From the cell containing the given text, extract its center point as (X, Y) coordinate. 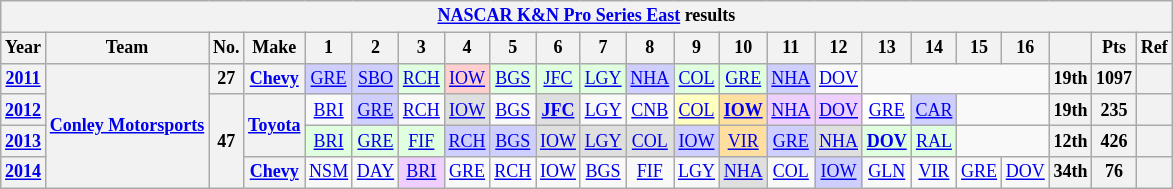
4 (467, 48)
CNB (650, 110)
11 (791, 48)
NASCAR K&N Pro Series East results (586, 16)
CAR (934, 110)
9 (697, 48)
47 (226, 141)
NSM (329, 172)
7 (603, 48)
12th (1070, 140)
235 (1114, 110)
8 (650, 48)
1 (329, 48)
Team (126, 48)
Ref (1154, 48)
14 (934, 48)
1097 (1114, 78)
GLN (886, 172)
426 (1114, 140)
No. (226, 48)
Toyota (274, 125)
13 (886, 48)
2012 (24, 110)
Make (274, 48)
RAL (934, 140)
76 (1114, 172)
Pts (1114, 48)
2013 (24, 140)
15 (980, 48)
2014 (24, 172)
10 (743, 48)
DAY (375, 172)
27 (226, 78)
2 (375, 48)
6 (558, 48)
12 (839, 48)
Conley Motorsports (126, 126)
Year (24, 48)
2011 (24, 78)
34th (1070, 172)
16 (1025, 48)
SBO (375, 78)
5 (513, 48)
3 (422, 48)
